Extract the (x, y) coordinate from the center of the cell holding the provided text.  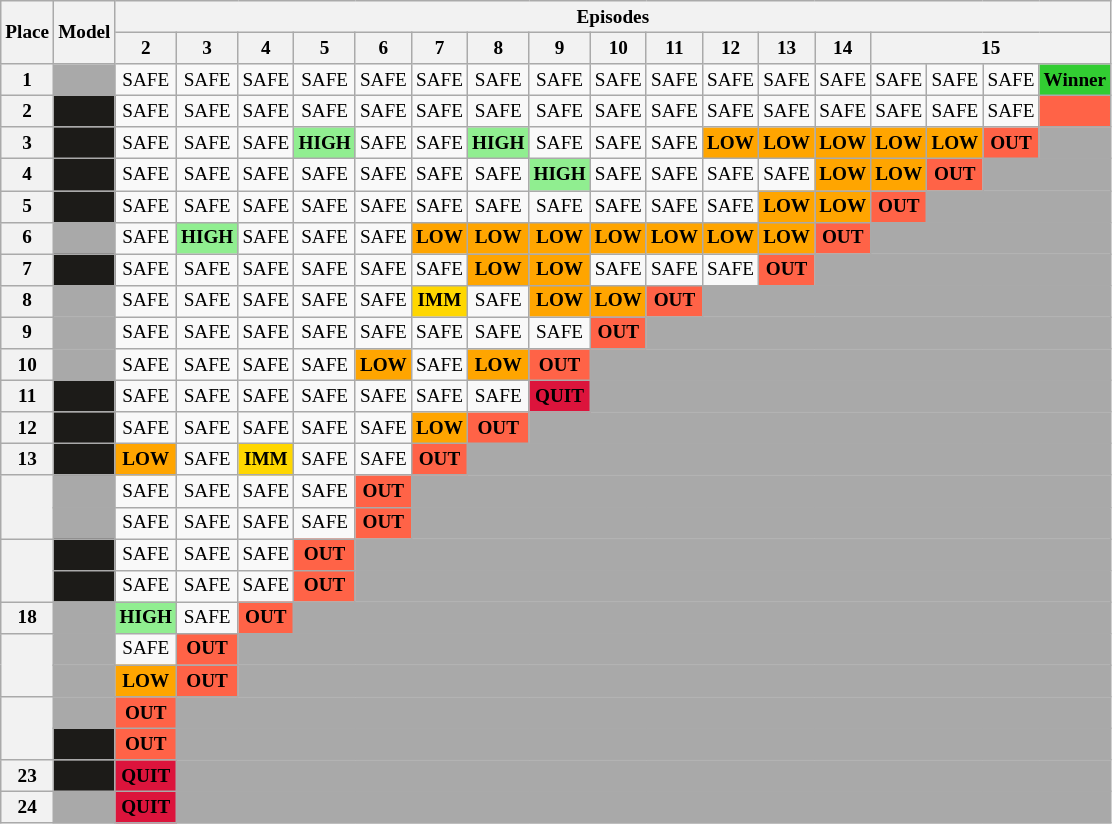
Model (84, 32)
Place (28, 32)
14 (843, 48)
18 (28, 618)
15 (991, 48)
1 (28, 80)
Winner (1075, 80)
24 (28, 808)
23 (28, 776)
Episodes (613, 17)
